Pinpoint the cell where the given text exists, returning its (X, Y) midpoint coordinate. 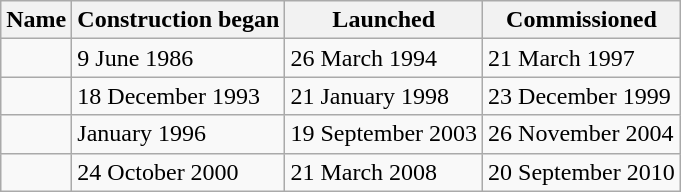
January 1996 (178, 134)
Launched (384, 20)
24 October 2000 (178, 172)
Construction began (178, 20)
23 December 1999 (582, 96)
21 March 1997 (582, 58)
26 November 2004 (582, 134)
20 September 2010 (582, 172)
18 December 1993 (178, 96)
19 September 2003 (384, 134)
Name (36, 20)
26 March 1994 (384, 58)
21 March 2008 (384, 172)
Commissioned (582, 20)
9 June 1986 (178, 58)
21 January 1998 (384, 96)
